Capture the cell that displays the provided text and extract its (x, y) central coordinate. 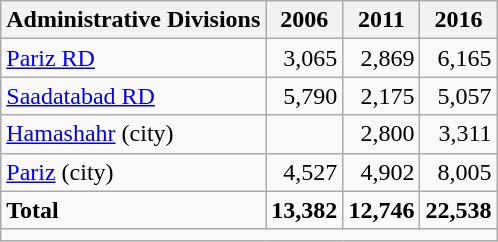
Hamashahr (city) (134, 134)
3,311 (458, 134)
6,165 (458, 58)
Administrative Divisions (134, 20)
8,005 (458, 172)
12,746 (382, 210)
4,902 (382, 172)
5,790 (304, 96)
13,382 (304, 210)
22,538 (458, 210)
2,800 (382, 134)
Saadatabad RD (134, 96)
2,869 (382, 58)
3,065 (304, 58)
Pariz RD (134, 58)
2006 (304, 20)
Pariz (city) (134, 172)
2,175 (382, 96)
4,527 (304, 172)
2011 (382, 20)
2016 (458, 20)
Total (134, 210)
5,057 (458, 96)
